Return the (X, Y) coordinate for the center point of the cell that contains the specified text.  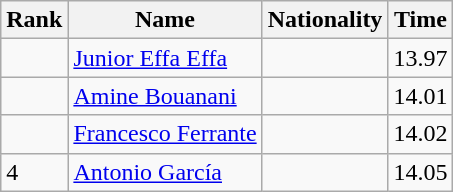
Amine Bouanani (165, 96)
13.97 (420, 58)
Nationality (325, 20)
Francesco Ferrante (165, 134)
14.01 (420, 96)
4 (34, 172)
Junior Effa Effa (165, 58)
Name (165, 20)
Rank (34, 20)
Time (420, 20)
Antonio García (165, 172)
14.02 (420, 134)
14.05 (420, 172)
